Identify which cell holds the provided text, then report its [x, y] central coordinate. 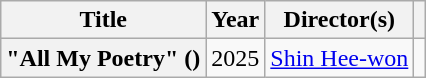
"All My Poetry" () [104, 58]
Director(s) [340, 20]
Shin Hee-won [340, 58]
Year [236, 20]
2025 [236, 58]
Title [104, 20]
